Output the [X, Y] coordinate of the center of the cell containing the given text.  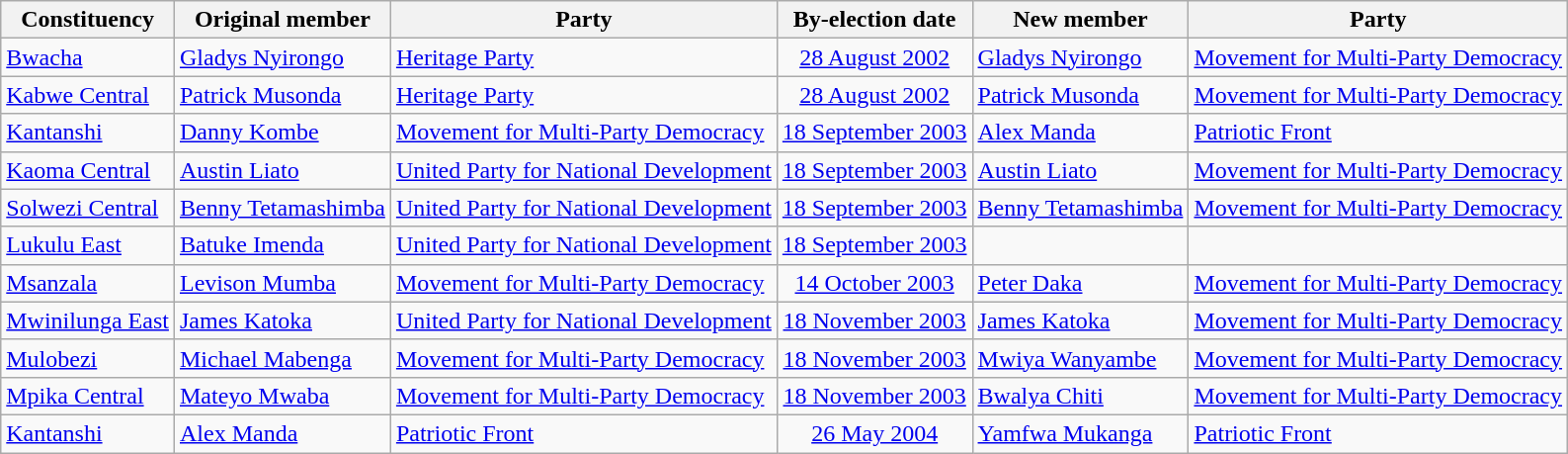
Danny Kombe [283, 133]
Bwacha [88, 57]
Mulobezi [88, 358]
Kabwe Central [88, 95]
Solwezi Central [88, 208]
14 October 2003 [874, 283]
Michael Mabenga [283, 358]
Yamfwa Mukanga [1081, 433]
Mwinilunga East [88, 320]
By-election date [874, 20]
Lukulu East [88, 245]
Mpika Central [88, 396]
New member [1081, 20]
Constituency [88, 20]
Kaoma Central [88, 170]
Original member [283, 20]
Msanzala [88, 283]
Levison Mumba [283, 283]
Batuke Imenda [283, 245]
Mateyo Mwaba [283, 396]
Peter Daka [1081, 283]
Bwalya Chiti [1081, 396]
Mwiya Wanyambe [1081, 358]
26 May 2004 [874, 433]
